Search for the cell housing the specified text and yield its (x, y) center coordinate. 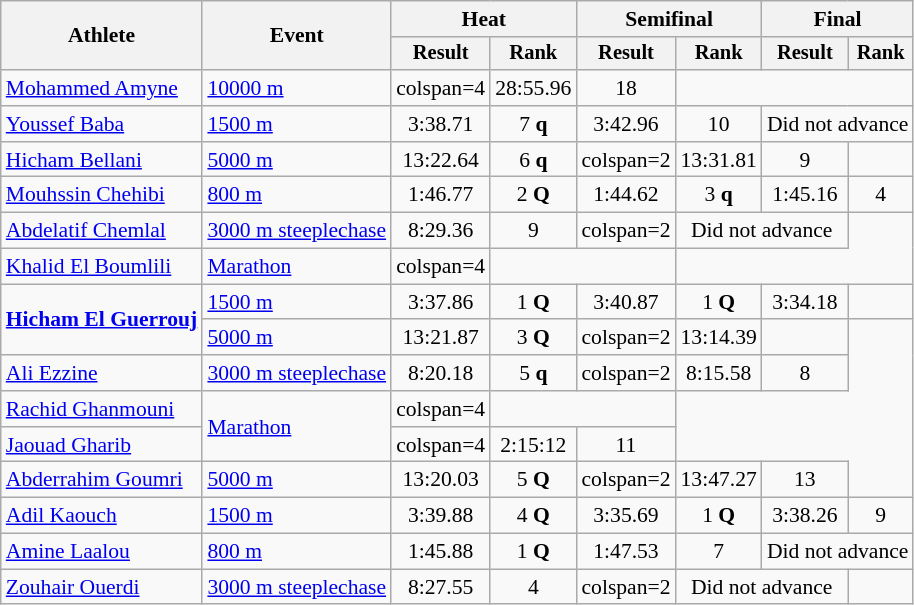
Khalid El Boumlili (102, 267)
2:15:12 (533, 445)
2 Q (533, 195)
6 q (533, 160)
Adil Kaouch (102, 516)
Heat (484, 19)
1:44.62 (626, 195)
Event (296, 36)
8:15.58 (719, 373)
Rachid Ghanmouni (102, 409)
1:47.53 (626, 552)
1:45.88 (440, 552)
8:27.55 (440, 587)
1:45.16 (805, 195)
3:38.71 (440, 124)
7 q (533, 124)
11 (626, 445)
Amine Laalou (102, 552)
10000 m (296, 88)
13:47.27 (719, 480)
Final (838, 19)
1:46.77 (440, 195)
13 (805, 480)
8:29.36 (440, 231)
3:39.88 (440, 516)
Youssef Baba (102, 124)
3:40.87 (626, 302)
Hicham Bellani (102, 160)
Athlete (102, 36)
Abderrahim Goumri (102, 480)
Hicham El Guerrouj (102, 320)
Jaouad Gharib (102, 445)
3 Q (533, 338)
3:37.86 (440, 302)
Abdelatif Chemlal (102, 231)
3 q (719, 195)
3:34.18 (805, 302)
18 (626, 88)
3:35.69 (626, 516)
28:55.96 (533, 88)
5 Q (533, 480)
Ali Ezzine (102, 373)
8 (805, 373)
13:21.87 (440, 338)
7 (719, 552)
Zouhair Ouerdi (102, 587)
3:38.26 (805, 516)
8:20.18 (440, 373)
13:14.39 (719, 338)
13:31.81 (719, 160)
Semifinal (668, 19)
13:22.64 (440, 160)
Mouhssin Chehibi (102, 195)
3:42.96 (626, 124)
10 (719, 124)
4 Q (533, 516)
13:20.03 (440, 480)
5 q (533, 373)
Mohammed Amyne (102, 88)
